Return (X, Y) of the center of cell containing provided text 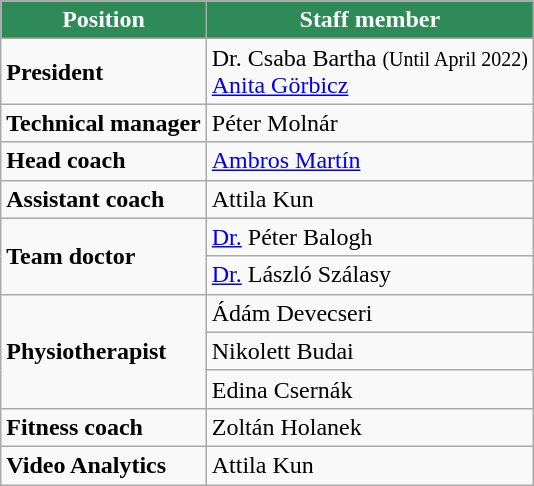
President (104, 72)
Staff member (370, 20)
Physiotherapist (104, 351)
Dr. Péter Balogh (370, 237)
Nikolett Budai (370, 351)
Ambros Martín (370, 161)
Technical manager (104, 123)
Position (104, 20)
Fitness coach (104, 427)
Péter Molnár (370, 123)
Zoltán Holanek (370, 427)
Team doctor (104, 256)
Ádám Devecseri (370, 313)
Edina Csernák (370, 389)
Head coach (104, 161)
Video Analytics (104, 465)
Assistant coach (104, 199)
Dr. Csaba Bartha (Until April 2022) Anita Görbicz (370, 72)
Dr. László Szálasy (370, 275)
